Determine the [X, Y] coordinate at the center of the cell enclosing the given text.  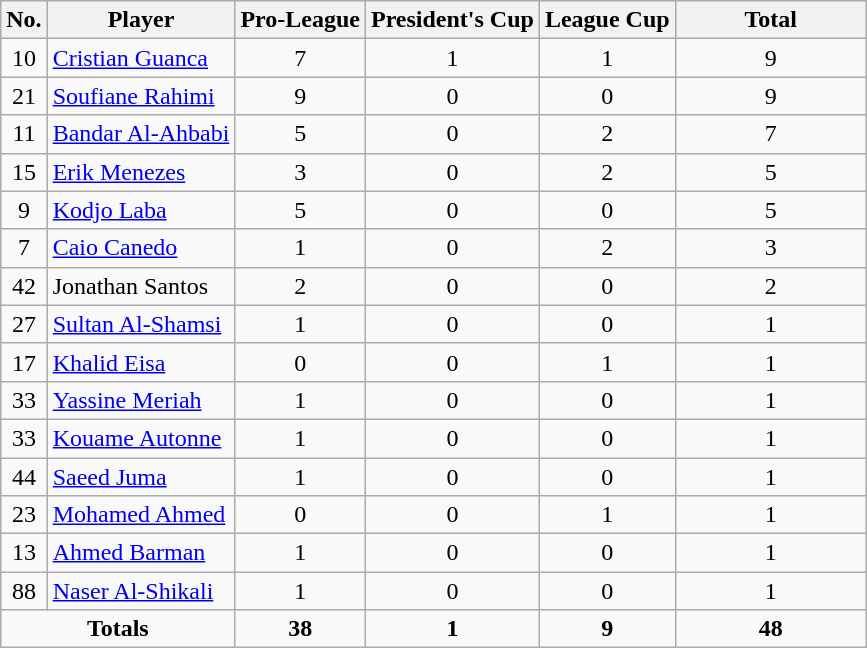
No. [24, 20]
13 [24, 553]
Naser Al-Shikali [141, 591]
Player [141, 20]
Jonathan Santos [141, 286]
48 [770, 629]
Yassine Meriah [141, 400]
Totals [118, 629]
42 [24, 286]
21 [24, 96]
Erik Menezes [141, 172]
88 [24, 591]
Saeed Juma [141, 477]
Sultan Al-Shamsi [141, 324]
17 [24, 362]
Ahmed Barman [141, 553]
Pro-League [300, 20]
11 [24, 134]
Cristian Guanca [141, 58]
15 [24, 172]
Total [770, 20]
23 [24, 515]
Mohamed Ahmed [141, 515]
Soufiane Rahimi [141, 96]
Caio Canedo [141, 248]
Kodjo Laba [141, 210]
Kouame Autonne [141, 438]
27 [24, 324]
President's Cup [452, 20]
League Cup [607, 20]
Khalid Eisa [141, 362]
44 [24, 477]
38 [300, 629]
10 [24, 58]
Bandar Al-Ahbabi [141, 134]
